Scan for the cell matching the given text and deliver its (x, y) coordinate at center. 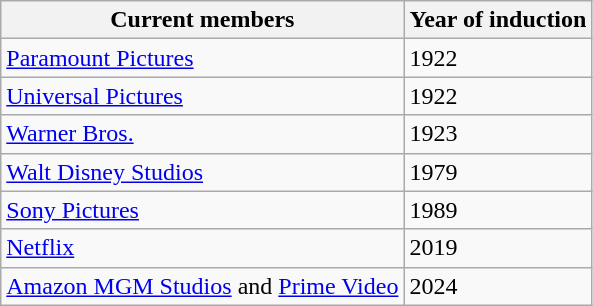
Amazon MGM Studios and Prime Video (202, 286)
Netflix (202, 248)
1979 (498, 172)
Sony Pictures (202, 210)
1923 (498, 134)
2019 (498, 248)
Year of induction (498, 20)
Walt Disney Studios (202, 172)
Current members (202, 20)
Warner Bros. (202, 134)
Universal Pictures (202, 96)
Paramount Pictures (202, 58)
1989 (498, 210)
2024 (498, 286)
